Provide the [x, y] coordinate of the cell's center where the given text is located.  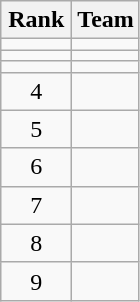
8 [36, 243]
Rank [36, 20]
7 [36, 205]
6 [36, 167]
9 [36, 281]
5 [36, 129]
Team [106, 20]
4 [36, 91]
